Capture the cell that displays the provided text and extract its (X, Y) central coordinate. 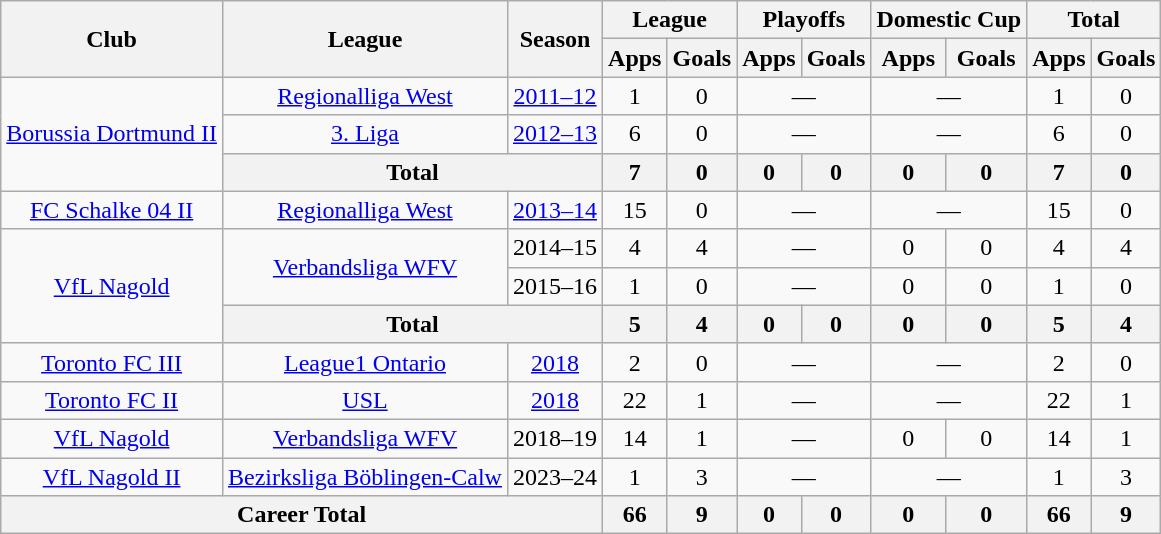
Domestic Cup (949, 20)
2013–14 (554, 210)
FC Schalke 04 II (112, 210)
Borussia Dortmund II (112, 134)
2011–12 (554, 96)
Bezirksliga Böblingen-Calw (364, 477)
2015–16 (554, 286)
Toronto FC II (112, 400)
Season (554, 39)
Club (112, 39)
Career Total (302, 515)
VfL Nagold II (112, 477)
2018–19 (554, 438)
League1 Ontario (364, 362)
2012–13 (554, 134)
3. Liga (364, 134)
2014–15 (554, 248)
2023–24 (554, 477)
Toronto FC III (112, 362)
Playoffs (804, 20)
USL (364, 400)
